Search for the cell housing the specified text and yield its [x, y] center coordinate. 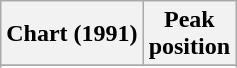
Peakposition [189, 34]
Chart (1991) [72, 34]
